Scan for the cell matching the given text and deliver its [X, Y] coordinate at center. 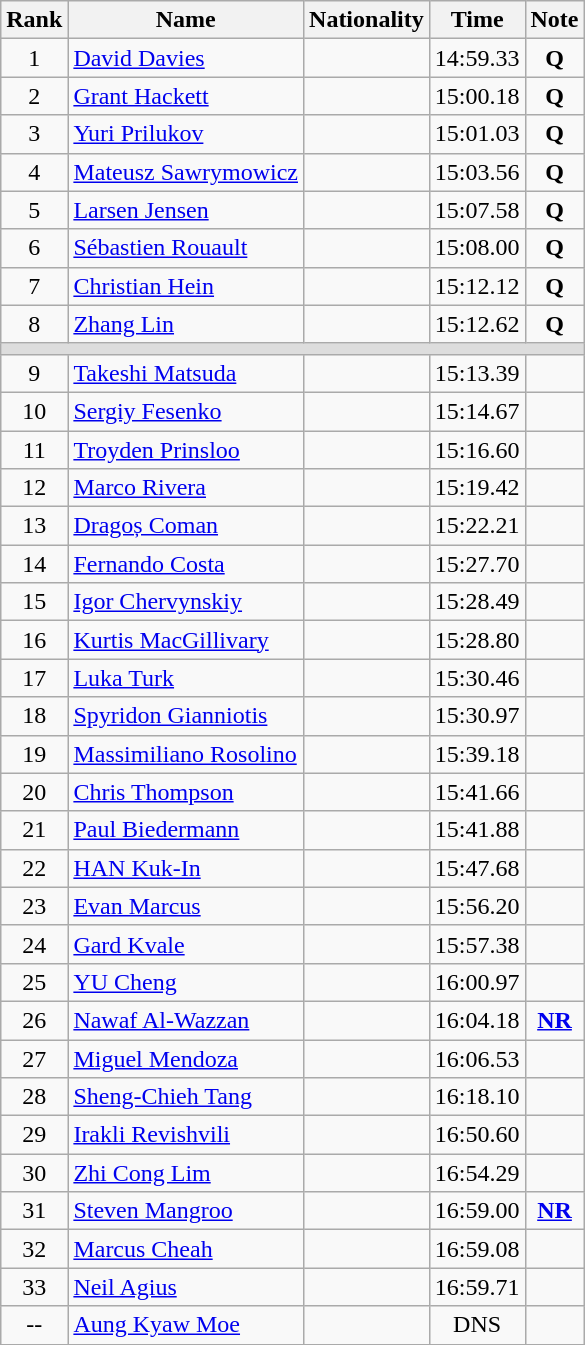
25 [34, 982]
Steven Mangroo [186, 1211]
Massimiliano Rosolino [186, 754]
Kurtis MacGillivary [186, 640]
Grant Hackett [186, 96]
29 [34, 1135]
16 [34, 640]
15:12.62 [477, 324]
Neil Agius [186, 1287]
15:19.42 [477, 488]
Rank [34, 20]
Zhang Lin [186, 324]
Sergiy Fesenko [186, 411]
Sheng-Chieh Tang [186, 1097]
DNS [477, 1325]
4 [34, 172]
Gard Kvale [186, 944]
19 [34, 754]
16:54.29 [477, 1173]
15:03.56 [477, 172]
15:16.60 [477, 449]
Troyden Prinsloo [186, 449]
Zhi Cong Lim [186, 1173]
Chris Thompson [186, 792]
Nawaf Al-Wazzan [186, 1020]
Irakli Revishvili [186, 1135]
Yuri Prilukov [186, 134]
15:39.18 [477, 754]
32 [34, 1249]
16:59.08 [477, 1249]
Nationality [367, 20]
18 [34, 716]
7 [34, 286]
16:50.60 [477, 1135]
16:59.71 [477, 1287]
2 [34, 96]
15:22.21 [477, 526]
8 [34, 324]
Marcus Cheah [186, 1249]
Time [477, 20]
27 [34, 1059]
-- [34, 1325]
Sébastien Rouault [186, 248]
15:01.03 [477, 134]
15:47.68 [477, 868]
Takeshi Matsuda [186, 373]
Evan Marcus [186, 906]
YU Cheng [186, 982]
30 [34, 1173]
Paul Biedermann [186, 830]
Name [186, 20]
Note [554, 20]
15:27.70 [477, 564]
21 [34, 830]
15:28.49 [477, 602]
15:13.39 [477, 373]
28 [34, 1097]
14:59.33 [477, 58]
15:08.00 [477, 248]
Dragoș Coman [186, 526]
15:30.46 [477, 678]
6 [34, 248]
16:06.53 [477, 1059]
15 [34, 602]
15:00.18 [477, 96]
Fernando Costa [186, 564]
23 [34, 906]
16:04.18 [477, 1020]
26 [34, 1020]
5 [34, 210]
David Davies [186, 58]
3 [34, 134]
Marco Rivera [186, 488]
22 [34, 868]
33 [34, 1287]
14 [34, 564]
17 [34, 678]
15:14.67 [477, 411]
15:07.58 [477, 210]
20 [34, 792]
16:18.10 [477, 1097]
Spyridon Gianniotis [186, 716]
15:28.80 [477, 640]
9 [34, 373]
15:56.20 [477, 906]
12 [34, 488]
Igor Chervynskiy [186, 602]
31 [34, 1211]
15:57.38 [477, 944]
15:30.97 [477, 716]
11 [34, 449]
Luka Turk [186, 678]
Mateusz Sawrymowicz [186, 172]
13 [34, 526]
Christian Hein [186, 286]
HAN Kuk-In [186, 868]
15:41.66 [477, 792]
24 [34, 944]
15:12.12 [477, 286]
15:41.88 [477, 830]
Larsen Jensen [186, 210]
16:00.97 [477, 982]
16:59.00 [477, 1211]
1 [34, 58]
10 [34, 411]
Miguel Mendoza [186, 1059]
Aung Kyaw Moe [186, 1325]
